Locate the cell with the specified text and output its [X, Y] center coordinate. 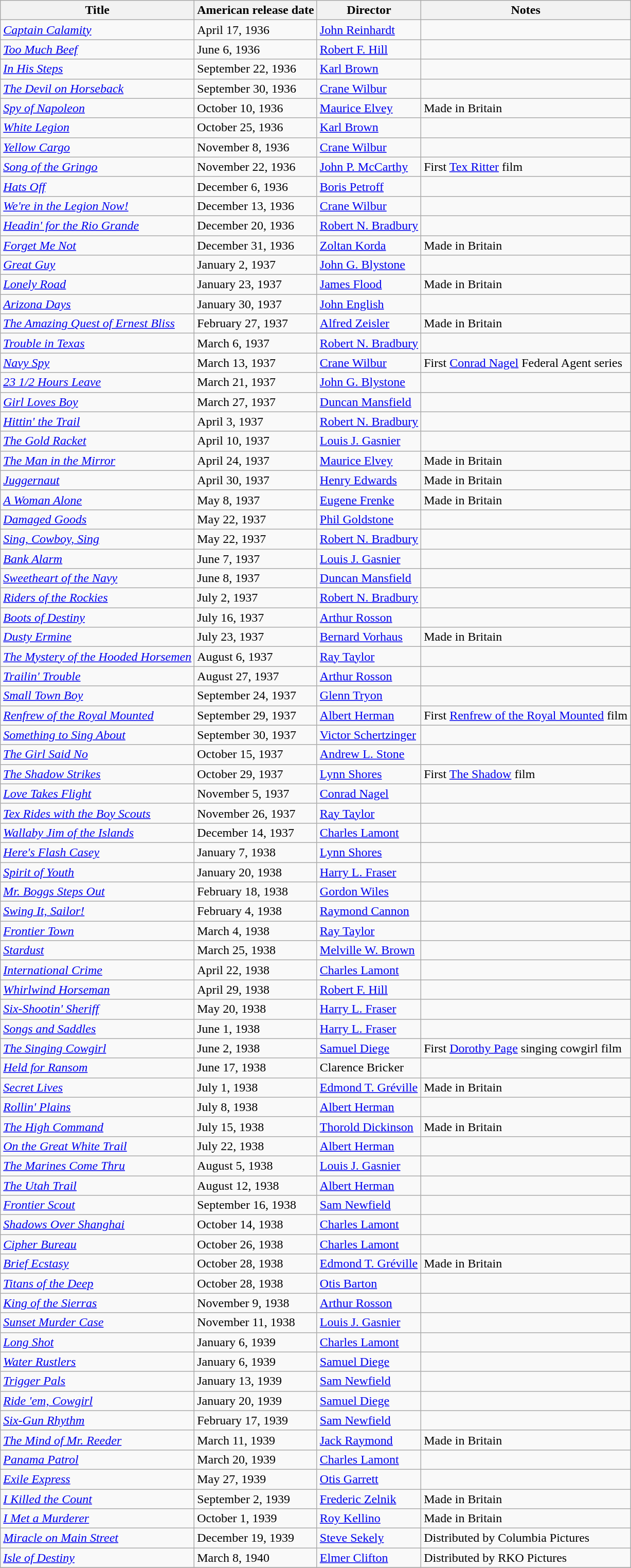
July 23, 1937 [256, 637]
Forget Me Not [98, 245]
John Reinhardt [369, 30]
Spy of Napoleon [98, 108]
Song of the Gringo [98, 167]
Henry Edwards [369, 480]
August 5, 1938 [256, 1166]
Trouble in Texas [98, 343]
Six-Gun Rhythm [98, 1420]
May 20, 1938 [256, 1009]
The Amazing Quest of Ernest Bliss [98, 324]
March 11, 1939 [256, 1440]
Great Guy [98, 265]
White Legion [98, 128]
I Killed the Count [98, 1499]
We're in the Legion Now! [98, 206]
Girl Loves Boy [98, 402]
January 13, 1939 [256, 1381]
May 8, 1937 [256, 500]
In His Steps [98, 69]
Shadows Over Shanghai [98, 1225]
September 30, 1937 [256, 735]
Yellow Cargo [98, 147]
John English [369, 304]
First Renfrew of the Royal Mounted film [526, 715]
Thorold Dickinson [369, 1126]
Cipher Bureau [98, 1244]
Isle of Destiny [98, 1558]
Titans of the Deep [98, 1283]
March 6, 1937 [256, 343]
Riders of the Rockies [98, 598]
The Marines Come Thru [98, 1166]
Tex Rides with the Boy Scouts [98, 813]
July 2, 1937 [256, 598]
Frederic Zelnik [369, 1499]
January 23, 1937 [256, 285]
Arizona Days [98, 304]
Otis Garrett [369, 1479]
September 24, 1937 [256, 696]
February 4, 1938 [256, 911]
International Crime [98, 970]
March 27, 1937 [256, 402]
July 1, 1938 [256, 1087]
Sing, Cowboy, Sing [98, 539]
John P. McCarthy [369, 167]
November 8, 1936 [256, 147]
King of the Sierras [98, 1303]
Eugene Frenke [369, 500]
Otis Barton [369, 1283]
Hittin' the Trail [98, 421]
Frontier Scout [98, 1205]
April 24, 1937 [256, 461]
December 14, 1937 [256, 833]
October 26, 1938 [256, 1244]
Lonely Road [98, 285]
January 20, 1938 [256, 872]
Spirit of Youth [98, 872]
Rollin' Plains [98, 1107]
Miracle on Main Street [98, 1538]
November 11, 1938 [256, 1323]
Director [369, 10]
Sunset Murder Case [98, 1323]
March 13, 1937 [256, 363]
Love Takes Flight [98, 794]
Stardust [98, 950]
August 27, 1937 [256, 676]
The Utah Trail [98, 1185]
Jack Raymond [369, 1440]
23 1/2 Hours Leave [98, 382]
October 14, 1938 [256, 1225]
January 20, 1939 [256, 1401]
Juggernaut [98, 480]
April 30, 1937 [256, 480]
Too Much Beef [98, 49]
The Singing Cowgirl [98, 1048]
February 27, 1937 [256, 324]
November 26, 1937 [256, 813]
April 3, 1937 [256, 421]
Water Rustlers [98, 1362]
October 25, 1936 [256, 128]
June 2, 1938 [256, 1048]
December 13, 1936 [256, 206]
January 7, 1938 [256, 852]
Steve Sekely [369, 1538]
February 18, 1938 [256, 892]
Mr. Boggs Steps Out [98, 892]
On the Great White Trail [98, 1146]
Zoltan Korda [369, 245]
June 8, 1937 [256, 578]
August 6, 1937 [256, 657]
Title [98, 10]
Renfrew of the Royal Mounted [98, 715]
Gordon Wiles [369, 892]
First The Shadow film [526, 774]
April 10, 1937 [256, 441]
Boris Petroff [369, 186]
Phil Goldstone [369, 519]
Small Town Boy [98, 696]
Trigger Pals [98, 1381]
Secret Lives [98, 1087]
June 17, 1938 [256, 1068]
Conrad Nagel [369, 794]
The Man in the Mirror [98, 461]
March 4, 1938 [256, 931]
Distributed by Columbia Pictures [526, 1538]
Headin' for the Rio Grande [98, 225]
December 19, 1939 [256, 1538]
Held for Ransom [98, 1068]
Glenn Tryon [369, 696]
Elmer Clifton [369, 1558]
Alfred Zeisler [369, 324]
Bernard Vorhaus [369, 637]
July 22, 1938 [256, 1146]
November 5, 1937 [256, 794]
Ride 'em, Cowgirl [98, 1401]
December 20, 1936 [256, 225]
Here's Flash Casey [98, 852]
The Mind of Mr. Reeder [98, 1440]
October 1, 1939 [256, 1519]
December 31, 1936 [256, 245]
Damaged Goods [98, 519]
The Shadow Strikes [98, 774]
Notes [526, 10]
Sweetheart of the Navy [98, 578]
Wallaby Jim of the Islands [98, 833]
September 30, 1936 [256, 89]
The High Command [98, 1126]
July 16, 1937 [256, 618]
Raymond Cannon [369, 911]
Distributed by RKO Pictures [526, 1558]
Whirlwind Horseman [98, 990]
March 20, 1939 [256, 1459]
Captain Calamity [98, 30]
Bank Alarm [98, 558]
September 22, 1936 [256, 69]
May 27, 1939 [256, 1479]
September 16, 1938 [256, 1205]
July 15, 1938 [256, 1126]
Melville W. Brown [369, 950]
June 7, 1937 [256, 558]
The Girl Said No [98, 754]
October 10, 1936 [256, 108]
March 25, 1938 [256, 950]
February 17, 1939 [256, 1420]
A Woman Alone [98, 500]
March 21, 1937 [256, 382]
Brief Ecstasy [98, 1264]
Navy Spy [98, 363]
March 8, 1940 [256, 1558]
Andrew L. Stone [369, 754]
April 29, 1938 [256, 990]
First Tex Ritter film [526, 167]
Trailin' Trouble [98, 676]
April 17, 1936 [256, 30]
Boots of Destiny [98, 618]
Panama Patrol [98, 1459]
I Met a Murderer [98, 1519]
September 2, 1939 [256, 1499]
Something to Sing About [98, 735]
Roy Kellino [369, 1519]
January 2, 1937 [256, 265]
Songs and Saddles [98, 1029]
First Dorothy Page singing cowgirl film [526, 1048]
Clarence Bricker [369, 1068]
June 6, 1936 [256, 49]
The Mystery of the Hooded Horsemen [98, 657]
December 6, 1936 [256, 186]
June 1, 1938 [256, 1029]
September 29, 1937 [256, 715]
October 29, 1937 [256, 774]
October 15, 1937 [256, 754]
The Gold Racket [98, 441]
Six-Shootin' Sheriff [98, 1009]
Dusty Ermine [98, 637]
April 22, 1938 [256, 970]
First Conrad Nagel Federal Agent series [526, 363]
Hats Off [98, 186]
Victor Schertzinger [369, 735]
Long Shot [98, 1342]
American release date [256, 10]
January 30, 1937 [256, 304]
Frontier Town [98, 931]
Exile Express [98, 1479]
November 9, 1938 [256, 1303]
November 22, 1936 [256, 167]
Swing It, Sailor! [98, 911]
The Devil on Horseback [98, 89]
July 8, 1938 [256, 1107]
August 12, 1938 [256, 1185]
James Flood [369, 285]
